Capture the cell that displays the provided text and extract its [x, y] central coordinate. 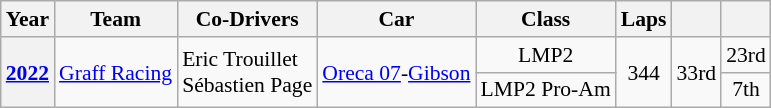
Eric Trouillet Sébastien Page [247, 72]
Team [116, 19]
Car [396, 19]
Class [546, 19]
LMP2 [546, 55]
LMP2 Pro-Am [546, 90]
Graff Racing [116, 72]
33rd [697, 72]
Laps [644, 19]
Year [28, 19]
23rd [746, 55]
Co-Drivers [247, 19]
344 [644, 72]
2022 [28, 72]
Oreca 07-Gibson [396, 72]
7th [746, 90]
